Identify which cell holds the provided text, then report its [x, y] central coordinate. 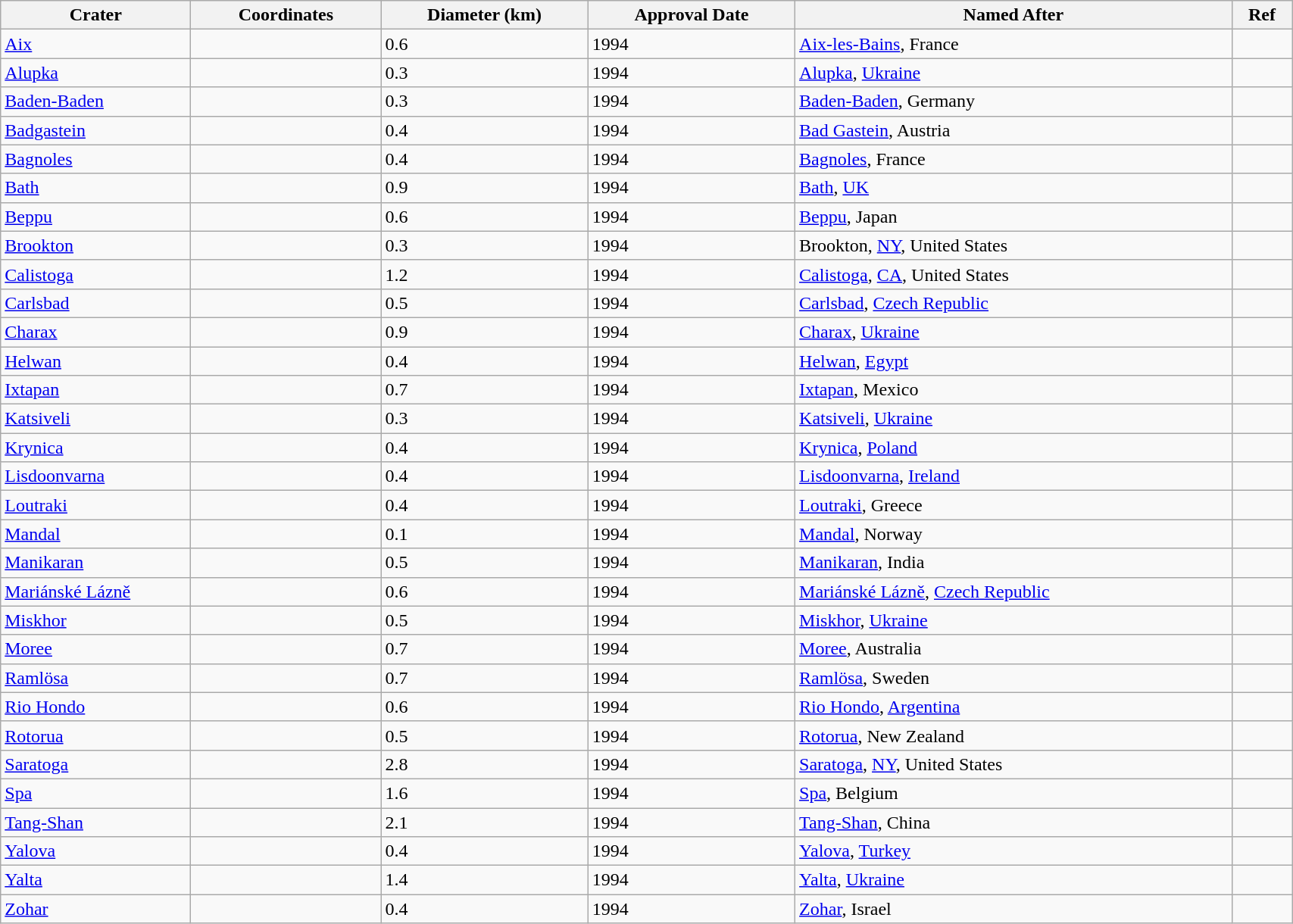
Baden-Baden, Germany [1013, 101]
Ramlösa, Sweden [1013, 678]
Zohar [95, 909]
Helwan, Egypt [1013, 361]
Manikaran, India [1013, 563]
Diameter (km) [485, 15]
Miskhor [95, 620]
Beppu [95, 217]
0.1 [485, 534]
Approval Date [691, 15]
Crater [95, 15]
Calistoga [95, 274]
2.8 [485, 764]
Krynica, Poland [1013, 448]
Coordinates [286, 15]
Ref [1262, 15]
Bagnoles [95, 159]
Helwan [95, 361]
Baden-Baden [95, 101]
Krynica [95, 448]
Bagnoles, France [1013, 159]
Saratoga, NY, United States [1013, 764]
Moree [95, 649]
Ixtapan, Mexico [1013, 390]
Rotorua [95, 735]
Ramlösa [95, 678]
Yalta, Ukraine [1013, 880]
Tang-Shan [95, 822]
Lisdoonvarna, Ireland [1013, 476]
Badgastein [95, 130]
Brookton, NY, United States [1013, 245]
Saratoga [95, 764]
Brookton [95, 245]
Calistoga, CA, United States [1013, 274]
Loutraki [95, 505]
Loutraki, Greece [1013, 505]
Alupka, Ukraine [1013, 73]
Bath, UK [1013, 188]
1.4 [485, 880]
Mariánské Lázně, Czech Republic [1013, 592]
1.2 [485, 274]
Rotorua, New Zealand [1013, 735]
Katsiveli, Ukraine [1013, 419]
Alupka [95, 73]
Manikaran [95, 563]
Rio Hondo, Argentina [1013, 707]
Moree, Australia [1013, 649]
2.1 [485, 822]
Tang-Shan, China [1013, 822]
Beppu, Japan [1013, 217]
Carlsbad [95, 303]
Mariánské Lázně [95, 592]
Aix [95, 44]
Ixtapan [95, 390]
Yalova, Turkey [1013, 851]
Mandal [95, 534]
Miskhor, Ukraine [1013, 620]
Katsiveli [95, 419]
Charax, Ukraine [1013, 332]
Yalova [95, 851]
Bad Gastein, Austria [1013, 130]
Named After [1013, 15]
Zohar, Israel [1013, 909]
Lisdoonvarna [95, 476]
1.6 [485, 793]
Charax [95, 332]
Spa, Belgium [1013, 793]
Yalta [95, 880]
Aix-les-Bains, France [1013, 44]
Spa [95, 793]
Rio Hondo [95, 707]
Mandal, Norway [1013, 534]
Bath [95, 188]
Carlsbad, Czech Republic [1013, 303]
